Determine the (X, Y) coordinate at the center of the cell enclosing the given text.  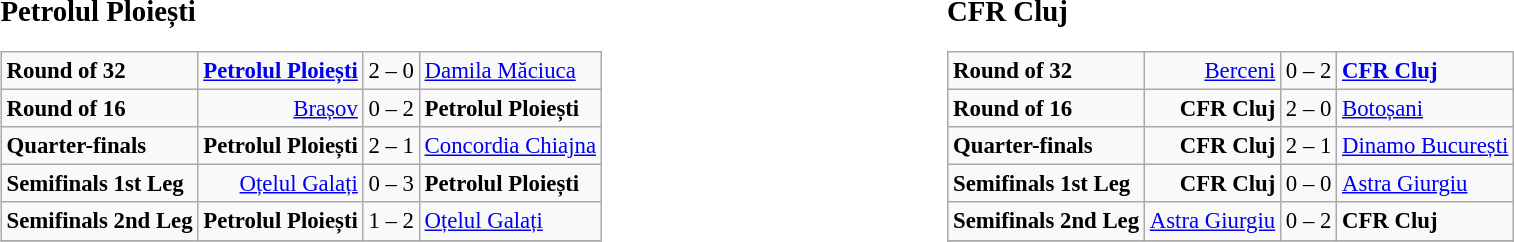
0 – 3 (391, 184)
Damila Măciuca (510, 71)
Berceni (1212, 71)
Dinamo București (1426, 146)
Brașov (280, 109)
0 – 0 (1309, 184)
Botoșani (1426, 109)
Concordia Chiajna (510, 146)
1 – 2 (391, 221)
